Pinpoint the cell where the given text exists, returning its (x, y) midpoint coordinate. 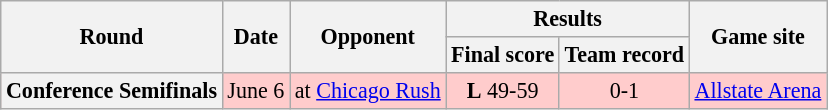
Opponent (368, 36)
Final score (503, 54)
Date (256, 36)
0-1 (624, 90)
June 6 (256, 90)
Allstate Arena (758, 90)
Game site (758, 36)
L 49-59 (503, 90)
at Chicago Rush (368, 90)
Round (112, 36)
Conference Semifinals (112, 90)
Results (568, 18)
Team record (624, 54)
